Pinpoint the cell where the given text exists, returning its [x, y] midpoint coordinate. 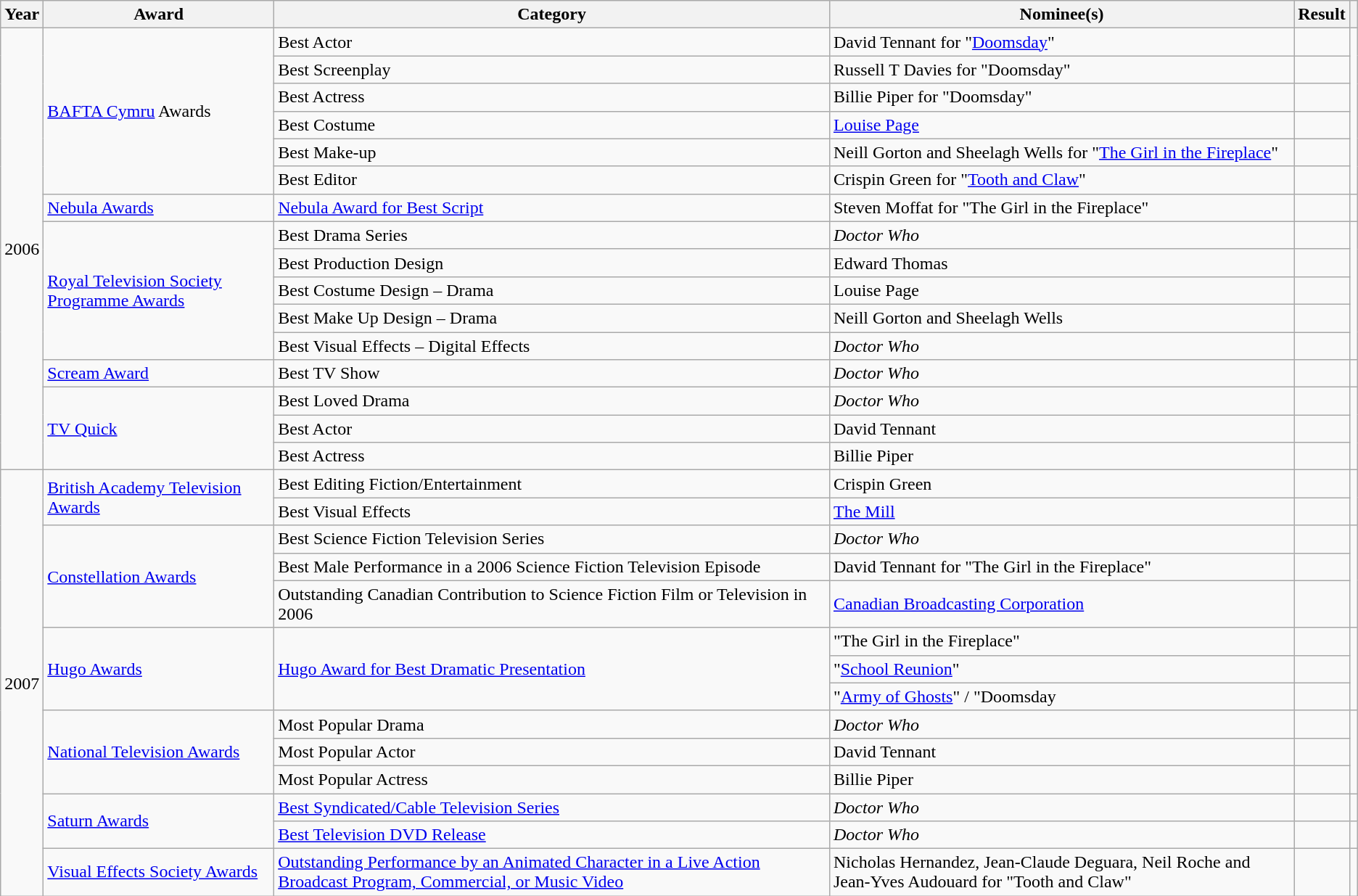
Best Loved Drama [552, 401]
Outstanding Performance by an Animated Character in a Live Action Broadcast Program, Commercial, or Music Video [552, 872]
BAFTA Cymru Awards [159, 111]
Scream Award [159, 374]
Russell T Davies for "Doomsday" [1061, 70]
"School Reunion" [1061, 669]
Constellation Awards [159, 576]
2007 [22, 683]
Award [159, 15]
Nebula Awards [159, 207]
Best Visual Effects – Digital Effects [552, 346]
2006 [22, 250]
Billie Piper for "Doomsday" [1061, 97]
Year [22, 15]
Nebula Award for Best Script [552, 207]
Nominee(s) [1061, 15]
Result [1322, 15]
Best Television DVD Release [552, 835]
Best Science Fiction Television Series [552, 539]
Visual Effects Society Awards [159, 872]
Outstanding Canadian Contribution to Science Fiction Film or Television in 2006 [552, 604]
Hugo Award for Best Dramatic Presentation [552, 669]
Crispin Green [1061, 484]
Saturn Awards [159, 821]
Best Costume Design – Drama [552, 290]
Most Popular Actress [552, 779]
Neill Gorton and Sheelagh Wells for "The Girl in the Fireplace" [1061, 152]
Neill Gorton and Sheelagh Wells [1061, 318]
Best Drama Series [552, 235]
"Army of Ghosts" / "Doomsday [1061, 696]
Royal Television Society Programme Awards [159, 290]
Best Editing Fiction/Entertainment [552, 484]
Most Popular Drama [552, 724]
Category [552, 15]
Canadian Broadcasting Corporation [1061, 604]
Best Make-up [552, 152]
Best Screenplay [552, 70]
Steven Moffat for "The Girl in the Fireplace" [1061, 207]
Best Costume [552, 125]
National Television Awards [159, 752]
"The Girl in the Fireplace" [1061, 641]
The Mill [1061, 511]
British Academy Television Awards [159, 498]
David Tennant for "The Girl in the Fireplace" [1061, 567]
Edward Thomas [1061, 263]
Best Production Design [552, 263]
Most Popular Actor [552, 752]
Best Visual Effects [552, 511]
TV Quick [159, 429]
Best Male Performance in a 2006 Science Fiction Television Episode [552, 567]
Best TV Show [552, 374]
Nicholas Hernandez, Jean-Claude Deguara, Neil Roche and Jean-Yves Audouard for "Tooth and Claw" [1061, 872]
Crispin Green for "Tooth and Claw" [1061, 180]
Best Make Up Design – Drama [552, 318]
Best Editor [552, 180]
David Tennant for "Doomsday" [1061, 42]
Best Syndicated/Cable Television Series [552, 807]
Hugo Awards [159, 669]
